From the cell containing the given text, extract its center point as [x, y] coordinate. 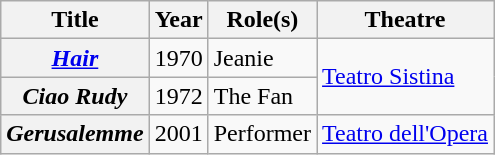
The Fan [262, 96]
1972 [178, 96]
Gerusalemme [75, 134]
Performer [262, 134]
Theatre [406, 20]
Role(s) [262, 20]
Year [178, 20]
2001 [178, 134]
Teatro dell'Opera [406, 134]
Jeanie [262, 58]
Teatro Sistina [406, 77]
Hair [75, 58]
Ciao Rudy [75, 96]
Title [75, 20]
1970 [178, 58]
